Identify which cell holds the provided text, then report its [X, Y] central coordinate. 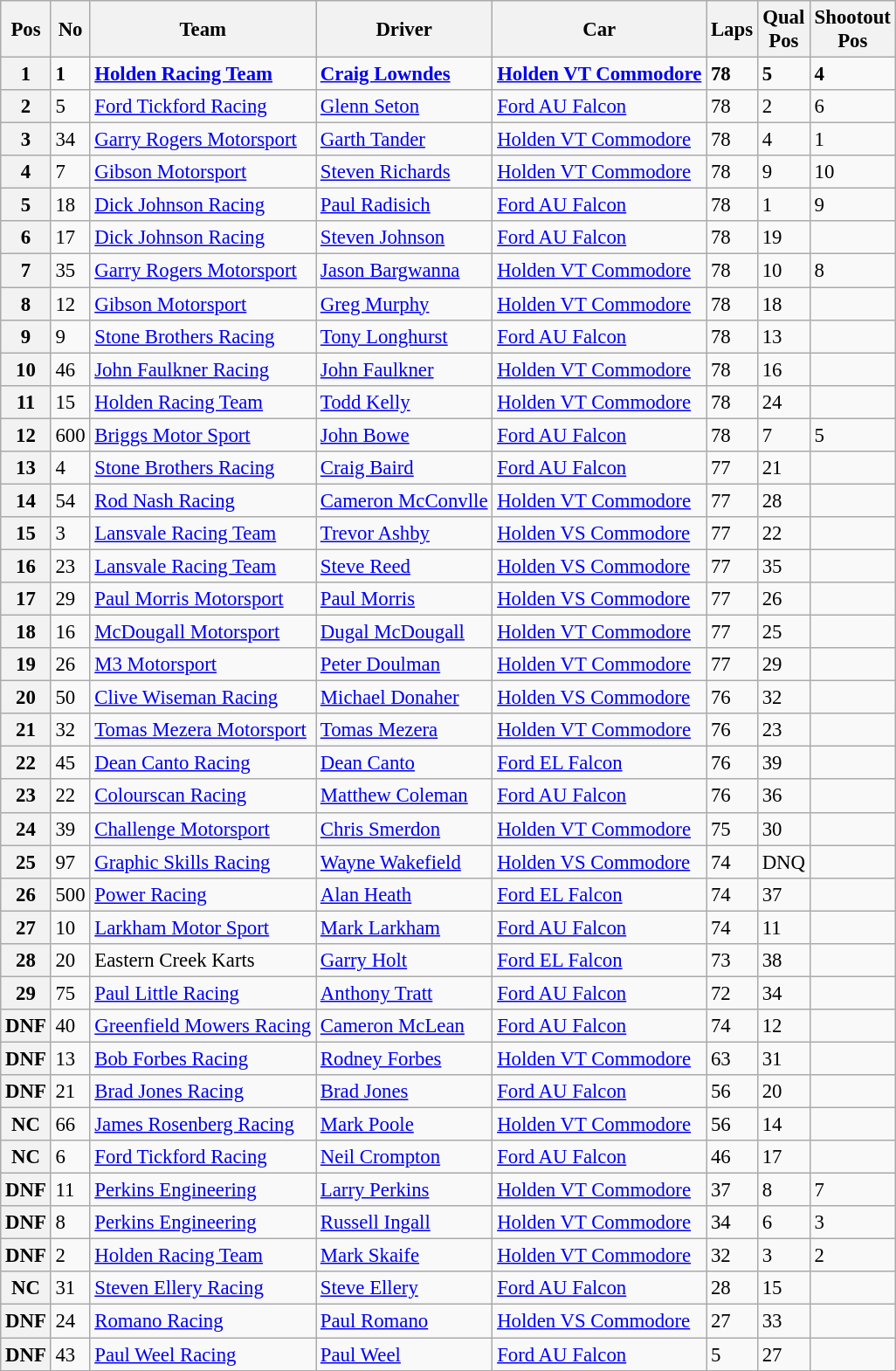
Dean Canto [404, 763]
Paul Morris Motorsport [203, 599]
Rodney Forbes [404, 1058]
50 [70, 698]
Cameron McConvlle [404, 500]
Matthew Coleman [404, 796]
Paul Little Racing [203, 993]
36 [783, 796]
43 [70, 1354]
97 [70, 862]
Brad Jones Racing [203, 1092]
John Faulkner [404, 369]
Todd Kelly [404, 402]
Jason Bargwanna [404, 271]
Michael Donaher [404, 698]
John Faulkner Racing [203, 369]
Power Racing [203, 894]
Steve Reed [404, 566]
Challenge Motorsport [203, 829]
Garth Tander [404, 140]
Team [203, 30]
Craig Lowndes [404, 74]
40 [70, 1026]
Car [599, 30]
Anthony Tratt [404, 993]
Steven Richards [404, 172]
500 [70, 894]
Trevor Ashby [404, 534]
Craig Baird [404, 468]
Briggs Motor Sport [203, 435]
Chris Smerdon [404, 829]
Rod Nash Racing [203, 500]
Greg Murphy [404, 304]
Laps [732, 30]
M3 Motorsport [203, 665]
Tomas Mezera [404, 730]
QualPos [783, 30]
Dean Canto Racing [203, 763]
Eastern Creek Karts [203, 961]
John Bowe [404, 435]
Glenn Seton [404, 107]
Brad Jones [404, 1092]
ShootoutPos [852, 30]
Larry Perkins [404, 1190]
Clive Wiseman Racing [203, 698]
73 [732, 961]
Russell Ingall [404, 1223]
Neil Crompton [404, 1157]
Garry Holt [404, 961]
Dugal McDougall [404, 632]
Driver [404, 30]
63 [732, 1058]
Paul Radisich [404, 205]
Mark Poole [404, 1125]
Graphic Skills Racing [203, 862]
Tomas Mezera Motorsport [203, 730]
DNQ [783, 862]
Mark Skaife [404, 1256]
Pos [26, 30]
Bob Forbes Racing [203, 1058]
Steven Johnson [404, 238]
600 [70, 435]
Romano Racing [203, 1321]
Alan Heath [404, 894]
33 [783, 1321]
James Rosenberg Racing [203, 1125]
54 [70, 500]
Colourscan Racing [203, 796]
66 [70, 1125]
Mark Larkham [404, 927]
No [70, 30]
Paul Morris [404, 599]
McDougall Motorsport [203, 632]
Steve Ellery [404, 1288]
Greenfield Mowers Racing [203, 1026]
30 [783, 829]
38 [783, 961]
Tony Longhurst [404, 336]
Paul Weel Racing [203, 1354]
Paul Weel [404, 1354]
Wayne Wakefield [404, 862]
Paul Romano [404, 1321]
Cameron McLean [404, 1026]
Peter Doulman [404, 665]
Steven Ellery Racing [203, 1288]
72 [732, 993]
45 [70, 763]
Larkham Motor Sport [203, 927]
